Return the [x, y] coordinate for the center point of the cell that contains the specified text.  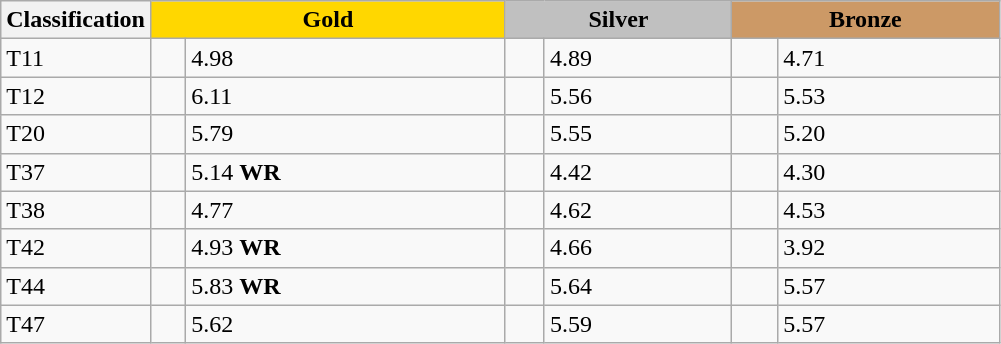
5.56 [638, 96]
T11 [76, 58]
4.71 [888, 58]
4.66 [638, 248]
4.42 [638, 172]
T12 [76, 96]
5.62 [346, 324]
4.30 [888, 172]
Bronze [866, 20]
6.11 [346, 96]
5.64 [638, 286]
T47 [76, 324]
5.79 [346, 134]
Classification [76, 20]
4.93 WR [346, 248]
5.14 WR [346, 172]
5.55 [638, 134]
5.53 [888, 96]
5.59 [638, 324]
T44 [76, 286]
4.77 [346, 210]
4.89 [638, 58]
Silver [618, 20]
4.53 [888, 210]
4.62 [638, 210]
3.92 [888, 248]
T38 [76, 210]
T42 [76, 248]
Gold [328, 20]
T20 [76, 134]
5.20 [888, 134]
5.83 WR [346, 286]
4.98 [346, 58]
T37 [76, 172]
